Output the [x, y] coordinate of the center of the cell containing the given text.  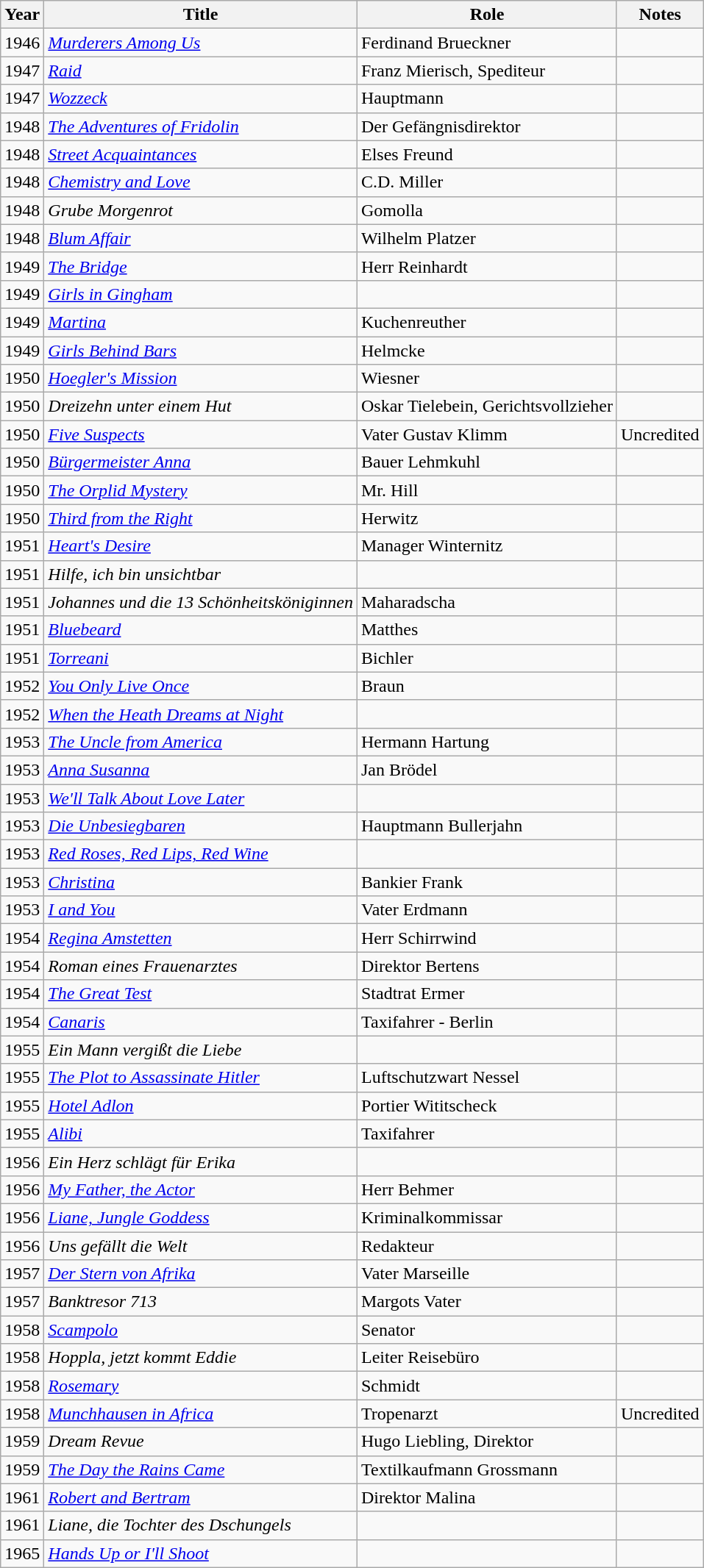
Herr Behmer [487, 1189]
Der Gefängnisdirektor [487, 126]
Elses Freund [487, 154]
My Father, the Actor [201, 1189]
Taxifahrer [487, 1134]
Wiesner [487, 379]
The Orplid Mystery [201, 490]
Chemistry and Love [201, 182]
Kriminalkommissar [487, 1217]
Manager Winternitz [487, 546]
Dreizehn unter einem Hut [201, 407]
Robert and Bertram [201, 1497]
Roman eines Frauenarztes [201, 966]
The Day the Rains Came [201, 1469]
Heart's Desire [201, 546]
Redakteur [487, 1246]
Scampolo [201, 1330]
Hotel Adlon [201, 1106]
Third from the Right [201, 518]
The Great Test [201, 994]
The Plot to Assassinate Hitler [201, 1078]
Vater Erdmann [487, 910]
Herwitz [487, 518]
Street Acquaintances [201, 154]
Vater Marseille [487, 1274]
Maharadscha [487, 602]
Hugo Liebling, Direktor [487, 1442]
Jan Brödel [487, 770]
Bankier Frank [487, 882]
Die Unbesiegbaren [201, 826]
Direktor Bertens [487, 966]
Direktor Malina [487, 1497]
The Adventures of Fridolin [201, 126]
Five Suspects [201, 434]
Hauptmann [487, 99]
Hoegler's Mission [201, 379]
Johannes und die 13 Schönheitsköniginnen [201, 602]
Matthes [487, 630]
Christina [201, 882]
Regina Amstetten [201, 938]
Oskar Tielebein, Gerichtsvollzieher [487, 407]
Hands Up or I'll Shoot [201, 1553]
Banktresor 713 [201, 1302]
Hermann Hartung [487, 742]
Girls in Gingham [201, 294]
Canaris [201, 1022]
Senator [487, 1330]
Schmidt [487, 1386]
Grube Morgenrot [201, 210]
When the Heath Dreams at Night [201, 714]
Liane, die Tochter des Dschungels [201, 1525]
Tropenarzt [487, 1414]
Dream Revue [201, 1442]
Ein Herz schlägt für Erika [201, 1161]
Herr Schirrwind [487, 938]
Portier Wititscheck [487, 1106]
Luftschutzwart Nessel [487, 1078]
Braun [487, 686]
Alibi [201, 1134]
The Uncle from America [201, 742]
The Bridge [201, 266]
1946 [22, 43]
Hoppla, jetzt kommt Eddie [201, 1358]
Mr. Hill [487, 490]
Notes [660, 15]
Ferdinand Brueckner [487, 43]
Taxifahrer - Berlin [487, 1022]
Bichler [487, 658]
Margots Vater [487, 1302]
Textilkaufmann Grossmann [487, 1469]
Girls Behind Bars [201, 351]
Franz Mierisch, Spediteur [487, 71]
Leiter Reisebüro [487, 1358]
Helmcke [487, 351]
Gomolla [487, 210]
Hilfe, ich bin unsichtbar [201, 574]
Title [201, 15]
You Only Live Once [201, 686]
Der Stern von Afrika [201, 1274]
Raid [201, 71]
Anna Susanna [201, 770]
Torreani [201, 658]
Stadtrat Ermer [487, 994]
We'll Talk About Love Later [201, 798]
Liane, Jungle Goddess [201, 1217]
Hauptmann Bullerjahn [487, 826]
Herr Reinhardt [487, 266]
Wozzeck [201, 99]
I and You [201, 910]
Ein Mann vergißt die Liebe [201, 1050]
Year [22, 15]
Kuchenreuther [487, 322]
Rosemary [201, 1386]
Bauer Lehmkuhl [487, 462]
Munchhausen in Africa [201, 1414]
Bluebeard [201, 630]
1965 [22, 1553]
Red Roses, Red Lips, Red Wine [201, 854]
Murderers Among Us [201, 43]
Uns gefällt die Welt [201, 1246]
Martina [201, 322]
C.D. Miller [487, 182]
Role [487, 15]
Vater Gustav Klimm [487, 434]
Bürgermeister Anna [201, 462]
Blum Affair [201, 238]
Wilhelm Platzer [487, 238]
